Determine the (x, y) coordinate at the center of the cell enclosing the given text.  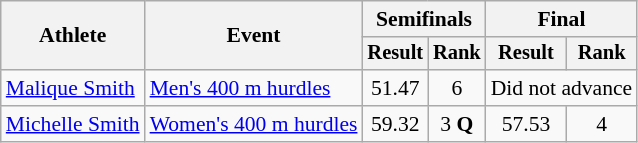
Men's 400 m hurdles (254, 88)
57.53 (526, 124)
Final (562, 19)
6 (457, 88)
Semifinals (424, 19)
Event (254, 36)
3 Q (457, 124)
Women's 400 m hurdles (254, 124)
4 (602, 124)
59.32 (396, 124)
Malique Smith (73, 88)
51.47 (396, 88)
Did not advance (562, 88)
Michelle Smith (73, 124)
Athlete (73, 36)
